From the cell containing the given text, extract its center point as (x, y) coordinate. 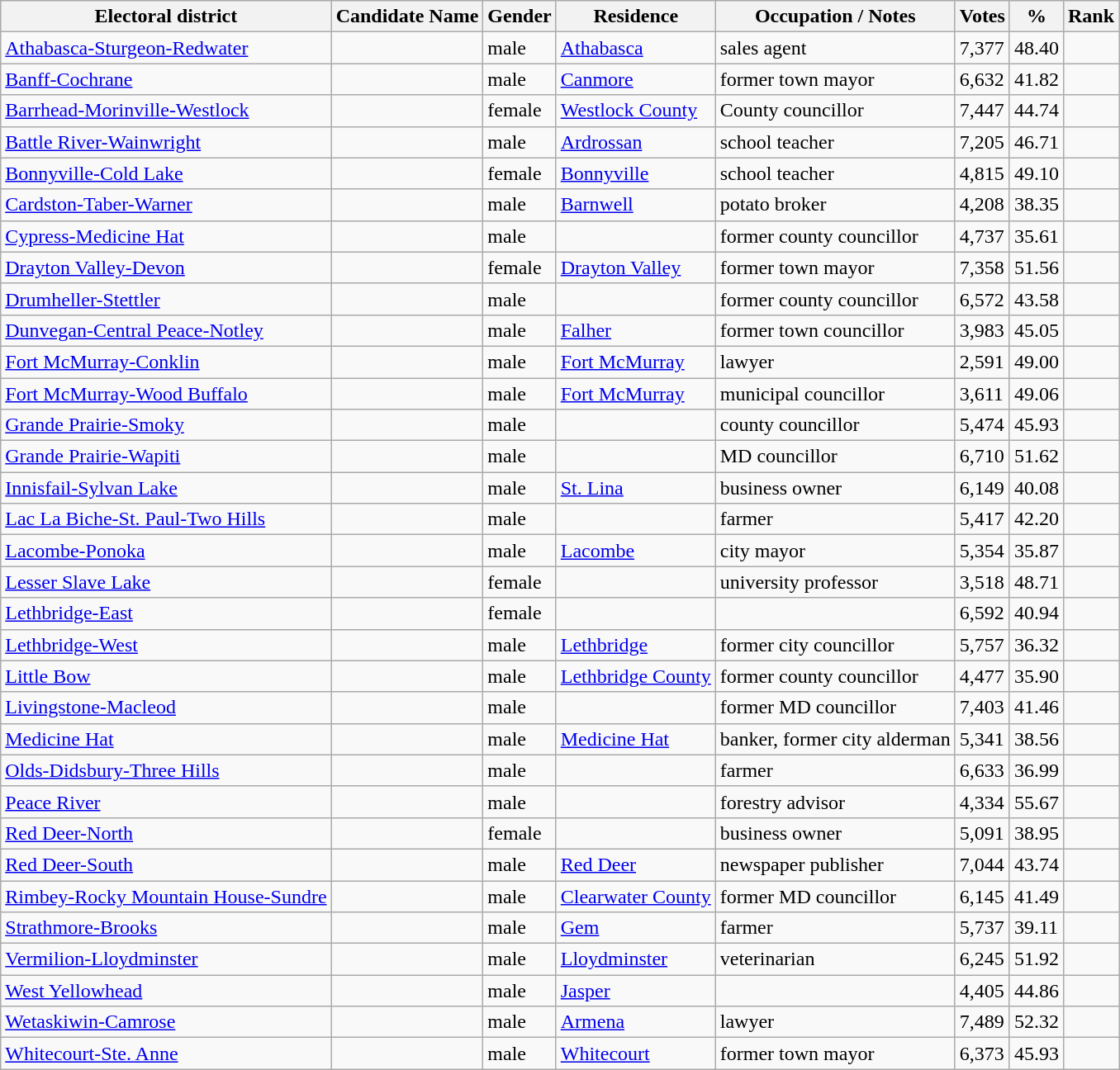
44.74 (1036, 111)
Lac La Biche-St. Paul-Two Hills (166, 519)
Candidate Name (407, 17)
Lethbridge County (636, 676)
Bonnyville-Cold Lake (166, 173)
Barrhead-Morinville-Westlock (166, 111)
36.32 (1036, 645)
Gem (636, 928)
5,737 (982, 928)
Bonnyville (636, 173)
Lethbridge (636, 645)
Whitecourt-Ste. Anne (166, 1053)
44.86 (1036, 991)
4,477 (982, 676)
Lethbridge-West (166, 645)
41.82 (1036, 79)
Innisfail-Sylvan Lake (166, 488)
5,474 (982, 425)
43.58 (1036, 299)
Whitecourt (636, 1053)
Battle River-Wainwright (166, 142)
3,983 (982, 330)
veterinarian (835, 959)
County councillor (835, 111)
49.00 (1036, 362)
Lesser Slave Lake (166, 582)
52.32 (1036, 1022)
Dunvegan-Central Peace-Notley (166, 330)
7,377 (982, 48)
newspaper publisher (835, 864)
Athabasca (636, 48)
40.94 (1036, 613)
48.71 (1036, 582)
Clearwater County (636, 896)
4,405 (982, 991)
Strathmore-Brooks (166, 928)
3,518 (982, 582)
51.62 (1036, 457)
Lloydminster (636, 959)
51.92 (1036, 959)
Red Deer-South (166, 864)
forestry advisor (835, 802)
Wetaskiwin-Camrose (166, 1022)
city mayor (835, 551)
sales agent (835, 48)
2,591 (982, 362)
6,632 (982, 79)
35.87 (1036, 551)
6,633 (982, 770)
Grande Prairie-Smoky (166, 425)
Banff-Cochrane (166, 79)
4,737 (982, 236)
5,341 (982, 739)
35.61 (1036, 236)
7,358 (982, 267)
7,044 (982, 864)
4,815 (982, 173)
38.56 (1036, 739)
Athabasca-Sturgeon-Redwater (166, 48)
Lacombe-Ponoka (166, 551)
Ardrossan (636, 142)
6,373 (982, 1053)
Fort McMurray-Conklin (166, 362)
5,091 (982, 833)
MD councillor (835, 457)
6,145 (982, 896)
Occupation / Notes (835, 17)
former city councillor (835, 645)
45.05 (1036, 330)
Jasper (636, 991)
Drayton Valley (636, 267)
42.20 (1036, 519)
St. Lina (636, 488)
Drumheller-Stettler (166, 299)
7,205 (982, 142)
35.90 (1036, 676)
49.06 (1036, 394)
36.99 (1036, 770)
Vermilion-Lloydminster (166, 959)
38.95 (1036, 833)
Rank (1090, 17)
Lethbridge-East (166, 613)
Armena (636, 1022)
Fort McMurray-Wood Buffalo (166, 394)
7,447 (982, 111)
6,710 (982, 457)
41.49 (1036, 896)
55.67 (1036, 802)
4,334 (982, 802)
7,403 (982, 708)
Red Deer (636, 864)
West Yellowhead (166, 991)
Livingstone-Macleod (166, 708)
38.35 (1036, 205)
43.74 (1036, 864)
Grande Prairie-Wapiti (166, 457)
Little Bow (166, 676)
Canmore (636, 79)
46.71 (1036, 142)
Falher (636, 330)
Westlock County (636, 111)
3,611 (982, 394)
6,572 (982, 299)
48.40 (1036, 48)
university professor (835, 582)
Peace River (166, 802)
county councillor (835, 425)
Gender (520, 17)
Rimbey-Rocky Mountain House-Sundre (166, 896)
Cypress-Medicine Hat (166, 236)
Votes (982, 17)
Barnwell (636, 205)
banker, former city alderman (835, 739)
51.56 (1036, 267)
40.08 (1036, 488)
4,208 (982, 205)
5,354 (982, 551)
Olds-Didsbury-Three Hills (166, 770)
6,592 (982, 613)
6,245 (982, 959)
5,417 (982, 519)
Lacombe (636, 551)
39.11 (1036, 928)
Cardston-Taber-Warner (166, 205)
potato broker (835, 205)
% (1036, 17)
former town councillor (835, 330)
6,149 (982, 488)
Electoral district (166, 17)
41.46 (1036, 708)
municipal councillor (835, 394)
49.10 (1036, 173)
Residence (636, 17)
5,757 (982, 645)
Drayton Valley-Devon (166, 267)
Red Deer-North (166, 833)
7,489 (982, 1022)
